For the text-containing cell, return its midpoint in [X, Y] coordinate format. 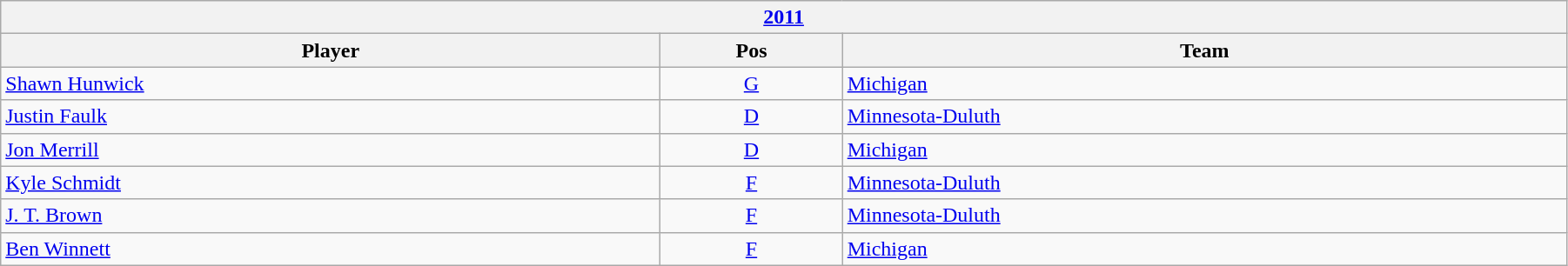
Player [331, 50]
Ben Winnett [331, 249]
Pos [752, 50]
Jon Merrill [331, 150]
Kyle Schmidt [331, 183]
J. T. Brown [331, 216]
Justin Faulk [331, 116]
G [752, 83]
2011 [784, 17]
Team [1204, 50]
Shawn Hunwick [331, 83]
